Determine the [X, Y] coordinate at the center of the cell enclosing the given text.  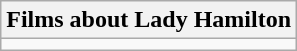
Films about Lady Hamilton [149, 20]
